For the text-containing cell, return its midpoint in (X, Y) coordinate format. 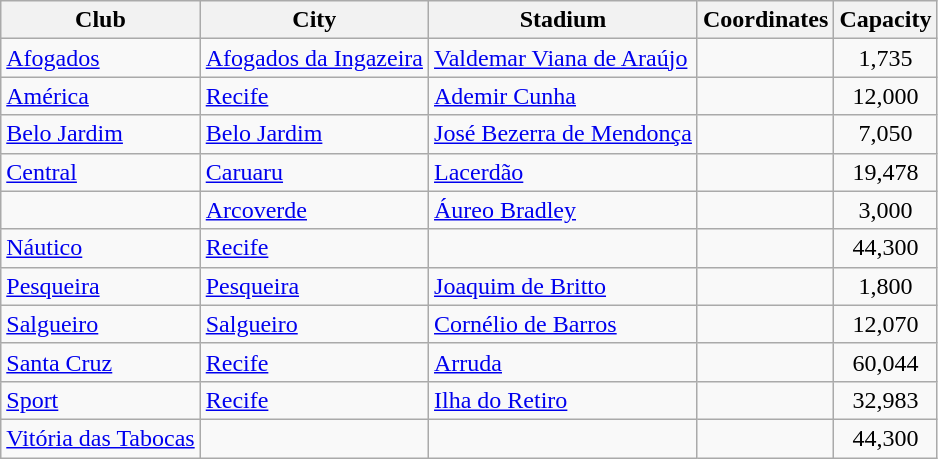
Central (100, 172)
1,800 (886, 286)
Caruaru (314, 172)
Sport (100, 400)
Afogados (100, 58)
19,478 (886, 172)
32,983 (886, 400)
Náutico (100, 248)
Arruda (564, 362)
Coordinates (765, 20)
José Bezerra de Mendonça (564, 134)
Joaquim de Britto (564, 286)
12,000 (886, 96)
Club (100, 20)
Capacity (886, 20)
Vitória das Tabocas (100, 438)
Lacerdão (564, 172)
Valdemar Viana de Araújo (564, 58)
Afogados da Ingazeira (314, 58)
60,044 (886, 362)
7,050 (886, 134)
12,070 (886, 324)
Stadium (564, 20)
Cornélio de Barros (564, 324)
1,735 (886, 58)
Arcoverde (314, 210)
City (314, 20)
Santa Cruz (100, 362)
Ademir Cunha (564, 96)
Ilha do Retiro (564, 400)
Áureo Bradley (564, 210)
América (100, 96)
3,000 (886, 210)
